For the text-containing cell, return its midpoint in (X, Y) coordinate format. 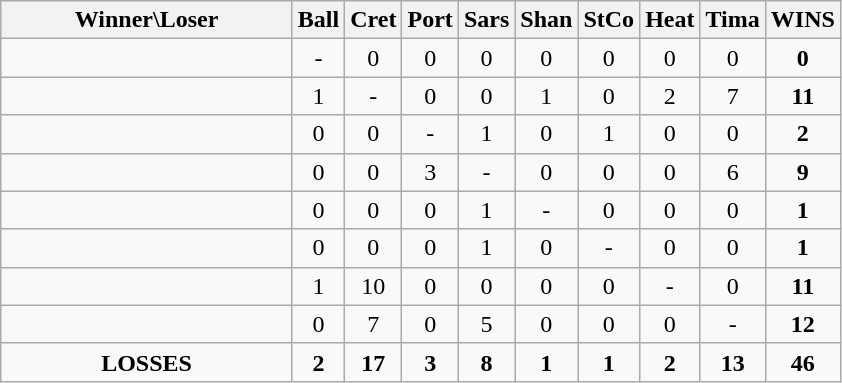
Winner\Loser (147, 20)
StCo (609, 20)
46 (802, 362)
Cret (374, 20)
6 (732, 172)
12 (802, 324)
9 (802, 172)
LOSSES (147, 362)
Tima (732, 20)
Port (430, 20)
Heat (670, 20)
5 (486, 324)
Shan (546, 20)
WINS (802, 20)
10 (374, 286)
17 (374, 362)
Sars (486, 20)
8 (486, 362)
Ball (318, 20)
13 (732, 362)
